Determine the [x, y] coordinate at the center of the cell enclosing the given text.  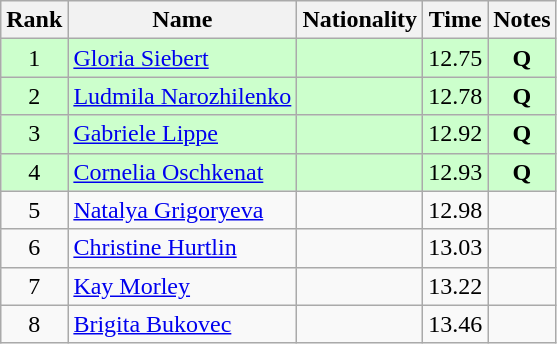
6 [34, 248]
13.22 [456, 286]
3 [34, 134]
13.03 [456, 248]
12.98 [456, 210]
8 [34, 324]
Name [182, 20]
4 [34, 172]
Kay Morley [182, 286]
Rank [34, 20]
Nationality [360, 20]
Cornelia Oschkenat [182, 172]
Natalya Grigoryeva [182, 210]
Brigita Bukovec [182, 324]
Gabriele Lippe [182, 134]
12.93 [456, 172]
Gloria Siebert [182, 58]
2 [34, 96]
5 [34, 210]
12.92 [456, 134]
7 [34, 286]
1 [34, 58]
12.78 [456, 96]
Time [456, 20]
Christine Hurtlin [182, 248]
Ludmila Narozhilenko [182, 96]
13.46 [456, 324]
Notes [522, 20]
12.75 [456, 58]
